From the cell containing the given text, extract its center point as [x, y] coordinate. 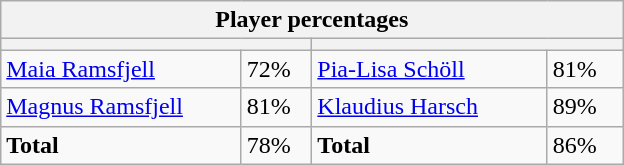
Maia Ramsfjell [122, 69]
Klaudius Harsch [430, 107]
86% [585, 145]
78% [276, 145]
72% [276, 69]
Pia-Lisa Schöll [430, 69]
Magnus Ramsfjell [122, 107]
Player percentages [312, 20]
89% [585, 107]
